Detect which cell encompasses the target text, then output its [X, Y] center coordinate. 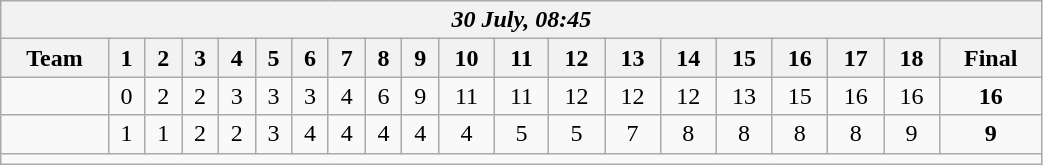
14 [688, 58]
18 [912, 58]
Team [54, 58]
Final [990, 58]
17 [856, 58]
30 July, 08:45 [522, 20]
10 [467, 58]
0 [126, 96]
